Return the [X, Y] coordinate for the center point of the cell that contains the specified text.  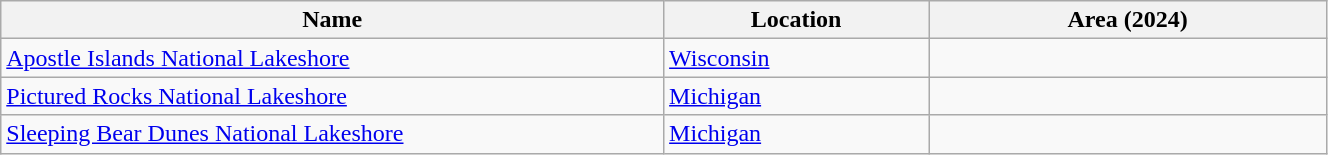
Location [796, 20]
Wisconsin [796, 58]
Name [332, 20]
Area (2024) [1128, 20]
Apostle Islands National Lakeshore [332, 58]
Sleeping Bear Dunes National Lakeshore [332, 134]
Pictured Rocks National Lakeshore [332, 96]
